Output the (x, y) coordinate of the center of the cell containing the given text.  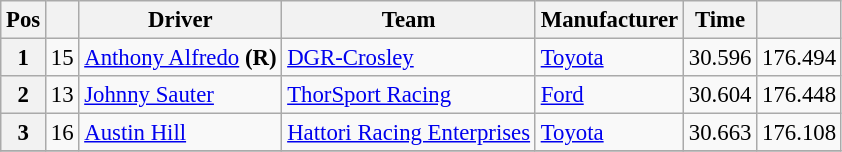
Hattori Racing Enterprises (409, 133)
ThorSport Racing (409, 95)
DGR-Crosley (409, 58)
15 (62, 58)
Driver (180, 20)
30.604 (720, 95)
3 (24, 133)
Austin Hill (180, 133)
13 (62, 95)
2 (24, 95)
Johnny Sauter (180, 95)
Manufacturer (609, 20)
176.494 (800, 58)
30.596 (720, 58)
Anthony Alfredo (R) (180, 58)
Team (409, 20)
30.663 (720, 133)
16 (62, 133)
Time (720, 20)
Ford (609, 95)
176.448 (800, 95)
Pos (24, 20)
1 (24, 58)
176.108 (800, 133)
